Detect which cell encompasses the target text, then output its [x, y] center coordinate. 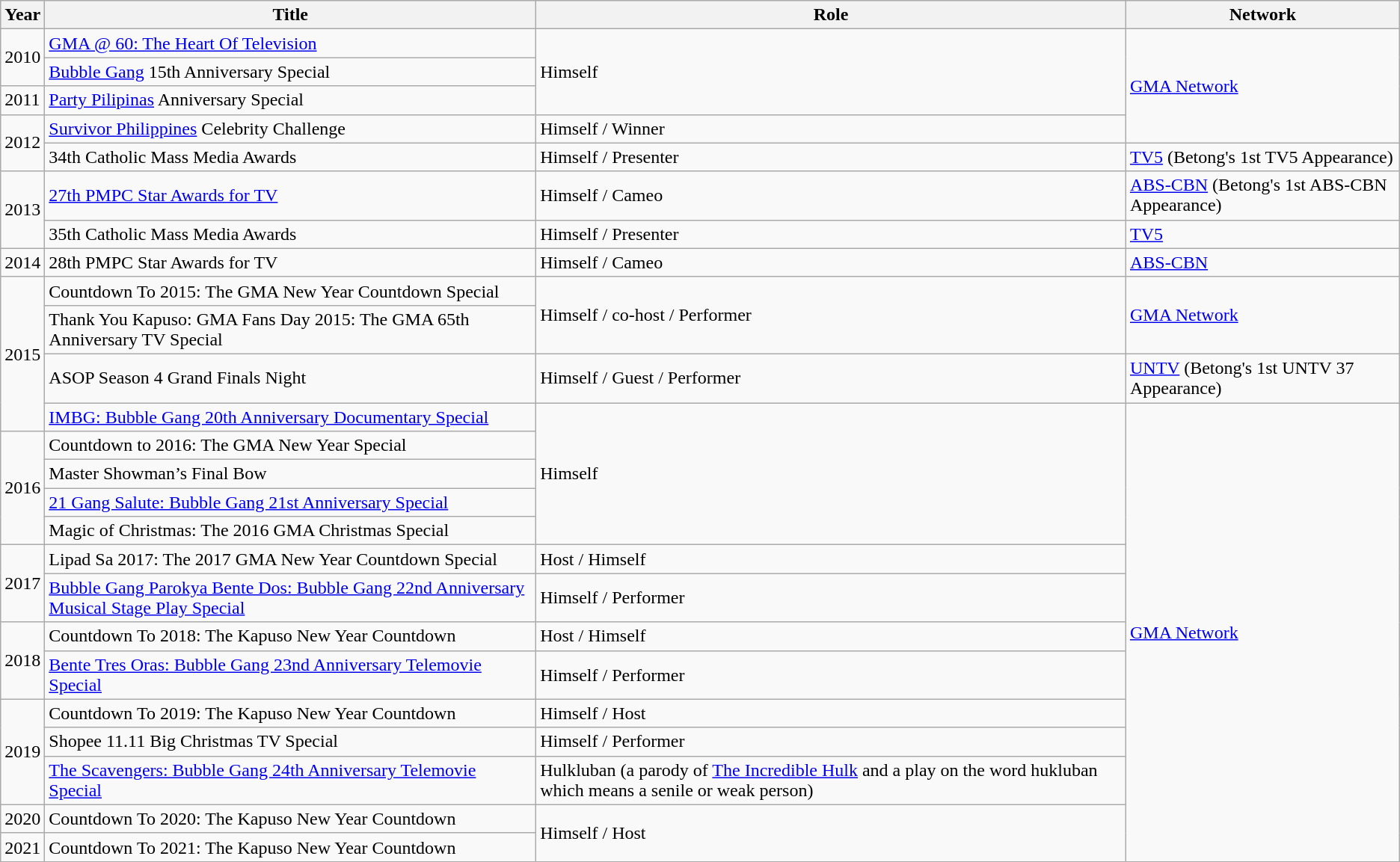
2015 [22, 354]
TV5 (Betong's 1st TV5 Appearance) [1262, 157]
2017 [22, 583]
ABS-CBN [1262, 262]
Role [832, 15]
2016 [22, 488]
2018 [22, 661]
Himself / Winner [832, 129]
TV5 [1262, 234]
Countdown To 2019: The Kapuso New Year Countdown [290, 713]
The Scavengers: Bubble Gang 24th Anniversary Telemovie Special [290, 781]
Party Pilipinas Anniversary Special [290, 100]
2019 [22, 752]
Countdown To 2021: The Kapuso New Year Countdown [290, 847]
21 Gang Salute: Bubble Gang 21st Anniversary Special [290, 502]
28th PMPC Star Awards for TV [290, 262]
2013 [22, 209]
Lipad Sa 2017: The 2017 GMA New Year Countdown Special [290, 559]
IMBG: Bubble Gang 20th Anniversary Documentary Special [290, 416]
Bubble Gang Parokya Bente Dos: Bubble Gang 22nd Anniversary Musical Stage Play Special [290, 598]
2021 [22, 847]
Countdown To 2015: The GMA New Year Countdown Special [290, 291]
2020 [22, 819]
27th PMPC Star Awards for TV [290, 196]
Thank You Kapuso: GMA Fans Day 2015: The GMA 65th Anniversary TV Special [290, 329]
2010 [22, 58]
2014 [22, 262]
34th Catholic Mass Media Awards [290, 157]
Himself / Guest / Performer [832, 378]
Bubble Gang 15th Anniversary Special [290, 72]
Magic of Christmas: The 2016 GMA Christmas Special [290, 531]
UNTV (Betong's 1st UNTV 37 Appearance) [1262, 378]
ASOP Season 4 Grand Finals Night [290, 378]
Survivor Philippines Celebrity Challenge [290, 129]
GMA @ 60: The Heart Of Television [290, 43]
Shopee 11.11 Big Christmas TV Special [290, 742]
Bente Tres Oras: Bubble Gang 23nd Anniversary Telemovie Special [290, 674]
35th Catholic Mass Media Awards [290, 234]
Hulkluban (a parody of The Incredible Hulk and a play on the word hukluban which means a senile or weak person) [832, 781]
Master Showman’s Final Bow [290, 474]
Countdown to 2016: The GMA New Year Special [290, 446]
Countdown To 2020: The Kapuso New Year Countdown [290, 819]
2011 [22, 100]
Countdown To 2018: The Kapuso New Year Countdown [290, 636]
Title [290, 15]
Network [1262, 15]
2012 [22, 143]
Himself / co-host / Performer [832, 315]
Year [22, 15]
ABS-CBN (Betong's 1st ABS-CBN Appearance) [1262, 196]
